Provide the (X, Y) coordinate of the cell's center where the given text is located.  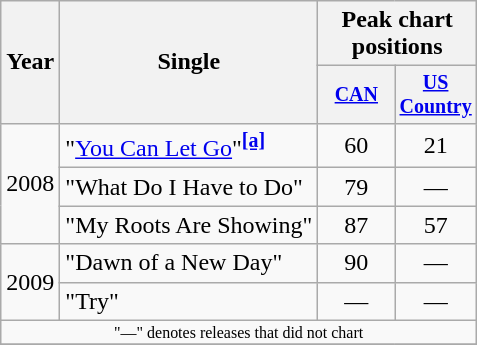
2008 (30, 184)
"—" denotes releases that did not chart (239, 332)
Single (189, 62)
Peak chartpositions (398, 34)
21 (436, 146)
79 (356, 187)
87 (356, 225)
"My Roots Are Showing" (189, 225)
US Country (436, 94)
60 (356, 146)
2009 (30, 282)
"Dawn of a New Day" (189, 263)
57 (436, 225)
"You Can Let Go"[a] (189, 146)
"What Do I Have to Do" (189, 187)
CAN (356, 94)
"Try" (189, 301)
90 (356, 263)
Year (30, 62)
